From the cell containing the given text, extract its center point as [x, y] coordinate. 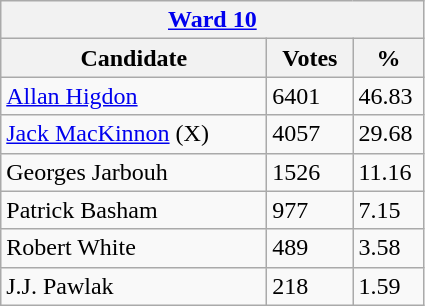
Ward 10 [212, 20]
46.83 [388, 96]
Georges Jarbouh [134, 172]
11.16 [388, 172]
Robert White [134, 248]
1.59 [388, 286]
J.J. Pawlak [134, 286]
6401 [310, 96]
Votes [310, 58]
Candidate [134, 58]
29.68 [388, 134]
% [388, 58]
Allan Higdon [134, 96]
1526 [310, 172]
7.15 [388, 210]
977 [310, 210]
Jack MacKinnon (X) [134, 134]
489 [310, 248]
218 [310, 286]
3.58 [388, 248]
4057 [310, 134]
Patrick Basham [134, 210]
